Locate the cell with the specified text and output its (x, y) center coordinate. 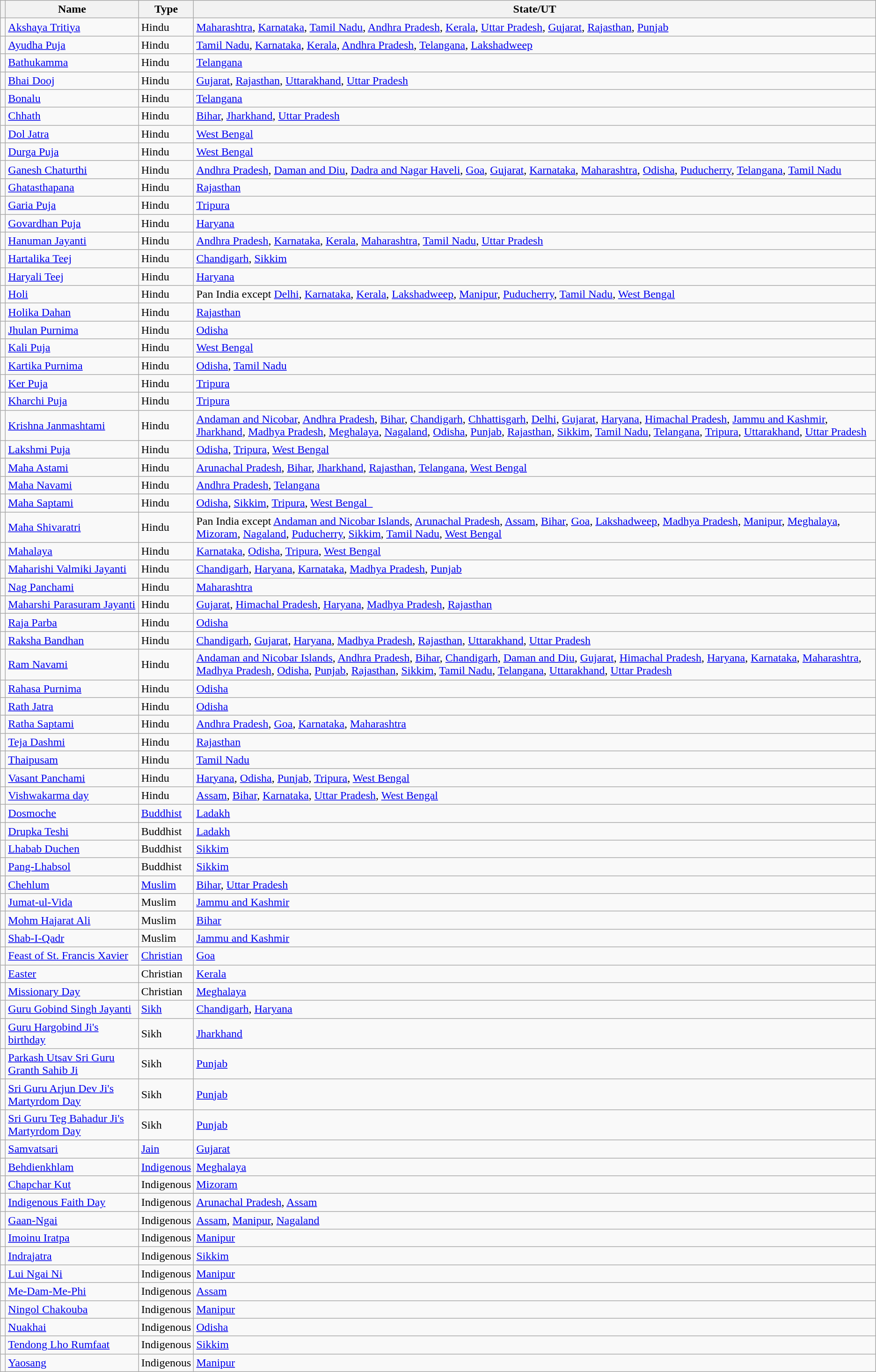
Odisha, Sikkim, Tripura, West Bengal (534, 503)
Lakshmi Puja (72, 449)
Teja Dashmi (72, 742)
Name (72, 9)
Vishwakarma day (72, 795)
Assam, Manipur, Nagaland (534, 1220)
Govardhan Puja (72, 223)
Sri Guru Teg Bahadur Ji's Martyrdom Day (72, 1124)
Chandigarh, Gujarat, Haryana, Madhya Pradesh, Rajasthan, Uttarakhand, Uttar Pradesh (534, 640)
Maharshi Parasuram Jayanti (72, 605)
Arunachal Pradesh, Bihar, Jharkhand, Rajasthan, Telangana, West Bengal (534, 467)
Maha Saptami (72, 503)
Type (166, 9)
Ram Navami (72, 665)
Maha Navami (72, 485)
Hanuman Jayanti (72, 241)
Nuakhai (72, 1327)
Jumat-ul-Vida (72, 902)
Rath Jatra (72, 706)
Me-Dam-Me-Phi (72, 1291)
Indrajatra (72, 1256)
Tendong Lho Rumfaat (72, 1345)
Sri Guru Arjun Dev Ji's Martyrdom Day (72, 1094)
Kharchi Puja (72, 401)
Andhra Pradesh, Karnataka, Kerala, Maharashtra, Tamil Nadu, Uttar Pradesh (534, 241)
Mizoram (534, 1185)
Jain (166, 1149)
Dosmoche (72, 813)
Samvatsari (72, 1149)
Chandigarh, Haryana (534, 1009)
Maha Astami (72, 467)
Ningol Chakouba (72, 1309)
Durga Puja (72, 152)
Andhra Pradesh, Daman and Diu, Dadra and Nagar Haveli, Goa, Gujarat, Karnataka, Maharashtra, Odisha, Puducherry, Telangana, Tamil Nadu (534, 169)
Maharishi Valmiki Jayanti (72, 569)
Kali Puja (72, 348)
Parkash Utsav Sri Guru Granth Sahib Ji (72, 1064)
Thaipusam (72, 760)
Raja Parba (72, 623)
Bihar (534, 920)
Guru Hargobind Ji's birthday (72, 1034)
Pan India except Delhi, Karnataka, Kerala, Lakshadweep, Manipur, Puducherry, Tamil Nadu, West Bengal (534, 294)
Indigenous Faith Day (72, 1203)
Akshaya Tritiya (72, 27)
Bihar, Uttar Pradesh (534, 885)
Maharashtra, Karnataka, Tamil Nadu, Andhra Pradesh, Kerala, Uttar Pradesh, Gujarat, Rajasthan, Punjab (534, 27)
Garia Puja (72, 205)
Bhai Dooj (72, 81)
Kerala (534, 974)
Assam, Bihar, Karnataka, Uttar Pradesh, West Bengal (534, 795)
Jhulan Purnima (72, 330)
Chandigarh, Haryana, Karnataka, Madhya Pradesh, Punjab (534, 569)
Gujarat (534, 1149)
Andhra Pradesh, Telangana (534, 485)
Easter (72, 974)
Chhath (72, 116)
Gujarat, Rajasthan, Uttarakhand, Uttar Pradesh (534, 81)
Tamil Nadu, Karnataka, Kerala, Andhra Pradesh, Telangana, Lakshadweep (534, 45)
Mahalaya (72, 551)
Karnataka, Odisha, Tripura, West Bengal (534, 551)
Odisha, Tripura, West Bengal (534, 449)
Jharkhand (534, 1034)
Gaan-Ngai (72, 1220)
Andhra Pradesh, Goa, Karnataka, Maharashtra (534, 724)
Guru Gobind Singh Jayanti (72, 1009)
Behdienkhlam (72, 1167)
Drupka Teshi (72, 831)
Rahasa Purnima (72, 689)
Dol Jatra (72, 134)
Imoinu Iratpa (72, 1238)
Nag Panchami (72, 587)
State/UT (534, 9)
Gujarat, Himachal Pradesh, Haryana, Madhya Pradesh, Rajasthan (534, 605)
Krishna Janmashtami (72, 425)
Bathukamma (72, 63)
Ker Puja (72, 383)
Lhabab Duchen (72, 849)
Ratha Saptami (72, 724)
Maharashtra (534, 587)
Holi (72, 294)
Hartalika Teej (72, 259)
Arunachal Pradesh, Assam (534, 1203)
Chehlum (72, 885)
Bihar, Jharkhand, Uttar Pradesh (534, 116)
Vasant Panchami (72, 778)
Kartika Purnima (72, 366)
Assam (534, 1291)
Raksha Bandhan (72, 640)
Holika Dahan (72, 312)
Chapchar Kut (72, 1185)
Goa (534, 956)
Ayudha Puja (72, 45)
Haryana, Odisha, Punjab, Tripura, West Bengal (534, 778)
Pang-Lhabsol (72, 867)
Shab-I-Qadr (72, 938)
Bonalu (72, 98)
Yaosang (72, 1363)
Missionary Day (72, 991)
Feast of St. Francis Xavier (72, 956)
Maha Shivaratri (72, 527)
Mohm Hajarat Ali (72, 920)
Ghatasthapana (72, 187)
Odisha, Tamil Nadu (534, 366)
Haryali Teej (72, 277)
Lui Ngai Ni (72, 1274)
Ganesh Chaturthi (72, 169)
Chandigarh, Sikkim (534, 259)
Tamil Nadu (534, 760)
